For the text-containing cell, return its midpoint in (x, y) coordinate format. 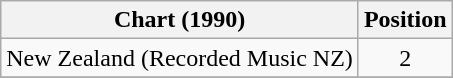
2 (405, 58)
New Zealand (Recorded Music NZ) (180, 58)
Position (405, 20)
Chart (1990) (180, 20)
